Scan for the cell matching the given text and deliver its (x, y) coordinate at center. 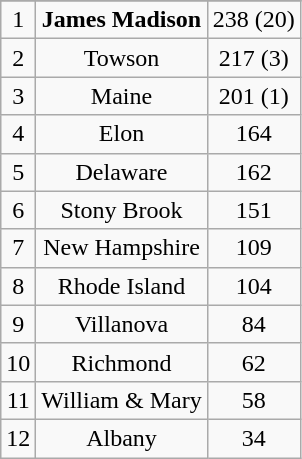
151 (254, 210)
104 (254, 286)
New Hampshire (122, 248)
8 (18, 286)
84 (254, 324)
10 (18, 362)
6 (18, 210)
2 (18, 58)
12 (18, 438)
58 (254, 400)
109 (254, 248)
Towson (122, 58)
Stony Brook (122, 210)
62 (254, 362)
Delaware (122, 172)
34 (254, 438)
4 (18, 134)
5 (18, 172)
164 (254, 134)
James Madison (122, 20)
Elon (122, 134)
1 (18, 20)
Richmond (122, 362)
162 (254, 172)
William & Mary (122, 400)
9 (18, 324)
3 (18, 96)
201 (1) (254, 96)
Villanova (122, 324)
7 (18, 248)
Maine (122, 96)
Rhode Island (122, 286)
Albany (122, 438)
11 (18, 400)
238 (20) (254, 20)
217 (3) (254, 58)
